Find where the given text appears and provide that cell's center as (x, y) coordinate. 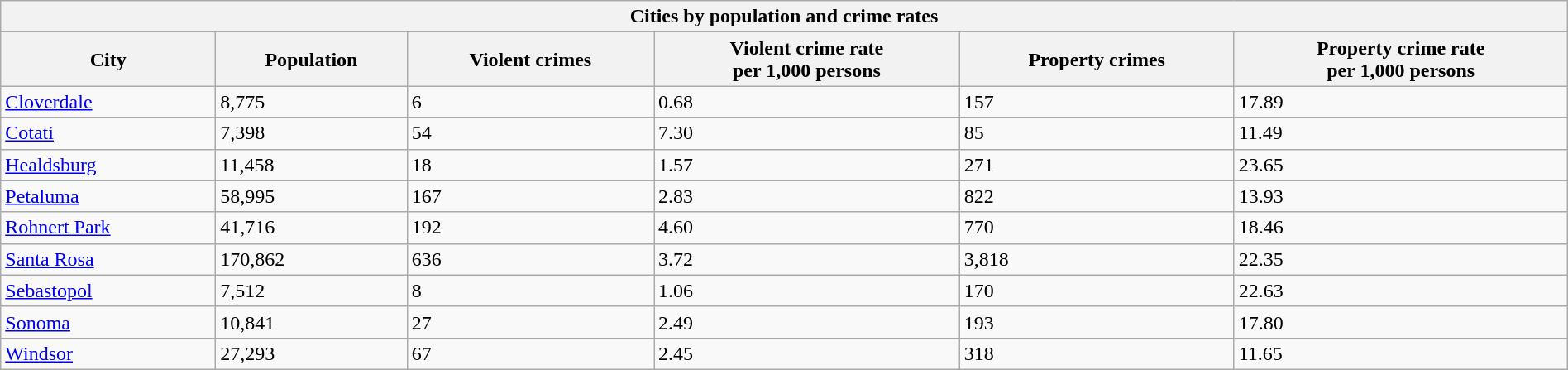
Rohnert Park (108, 228)
Sonoma (108, 322)
770 (1097, 228)
10,841 (311, 322)
1.06 (807, 291)
22.63 (1401, 291)
85 (1097, 133)
2.49 (807, 322)
11,458 (311, 165)
193 (1097, 322)
8,775 (311, 102)
Population (311, 60)
7,512 (311, 291)
170 (1097, 291)
Cloverdale (108, 102)
Cotati (108, 133)
318 (1097, 353)
Santa Rosa (108, 259)
18.46 (1401, 228)
4.60 (807, 228)
22.35 (1401, 259)
27 (530, 322)
17.89 (1401, 102)
1.57 (807, 165)
17.80 (1401, 322)
167 (530, 196)
58,995 (311, 196)
636 (530, 259)
67 (530, 353)
192 (530, 228)
27,293 (311, 353)
Petaluma (108, 196)
11.49 (1401, 133)
2.83 (807, 196)
11.65 (1401, 353)
170,862 (311, 259)
271 (1097, 165)
3,818 (1097, 259)
Property crime rateper 1,000 persons (1401, 60)
23.65 (1401, 165)
8 (530, 291)
7,398 (311, 133)
13.93 (1401, 196)
0.68 (807, 102)
6 (530, 102)
Sebastopol (108, 291)
Violent crime rateper 1,000 persons (807, 60)
157 (1097, 102)
18 (530, 165)
Cities by population and crime rates (784, 17)
2.45 (807, 353)
7.30 (807, 133)
Violent crimes (530, 60)
Property crimes (1097, 60)
Healdsburg (108, 165)
822 (1097, 196)
54 (530, 133)
3.72 (807, 259)
City (108, 60)
41,716 (311, 228)
Windsor (108, 353)
